For the text-containing cell, return its midpoint in [x, y] coordinate format. 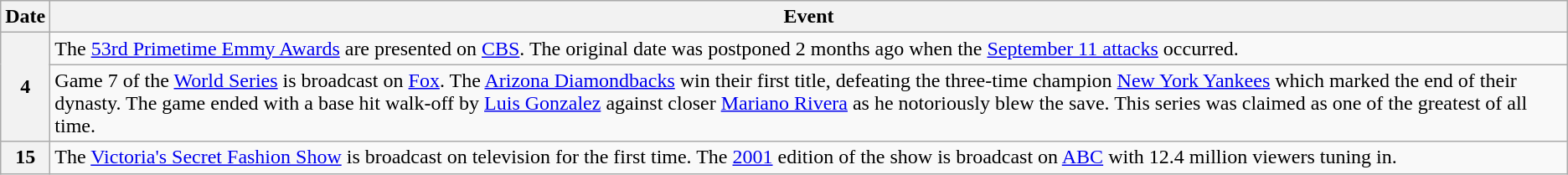
15 [25, 157]
4 [25, 87]
Event [809, 17]
The 53rd Primetime Emmy Awards are presented on CBS. The original date was postponed 2 months ago when the September 11 attacks occurred. [809, 49]
Date [25, 17]
